Output the [x, y] coordinate of the center of the cell containing the given text.  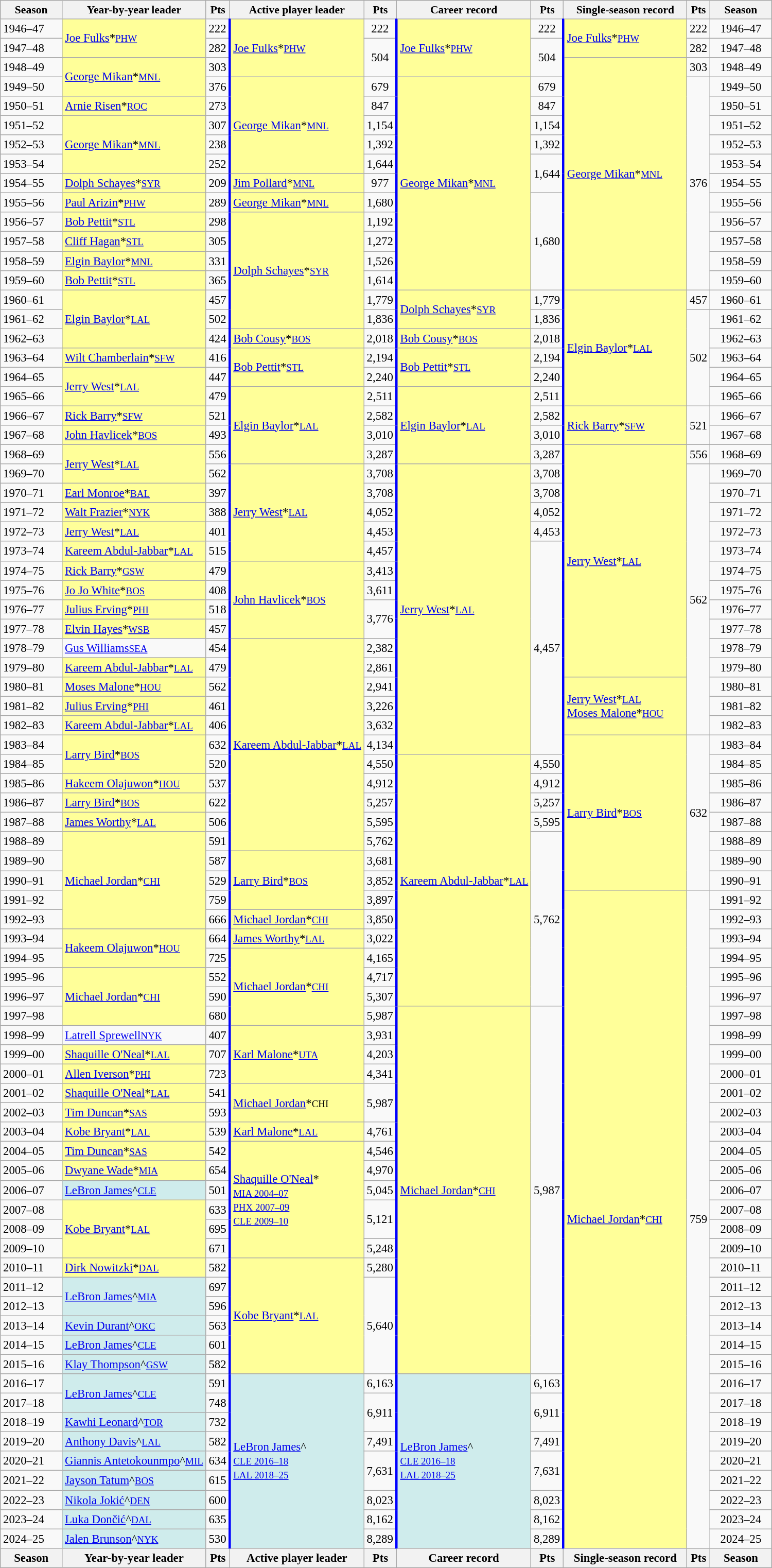
Shaquille O'Neal*MIA 2004–07PHX 2007–09CLE 2009–10 [296, 1200]
493 [218, 435]
454 [218, 648]
3,681 [380, 861]
Karl Malone*LAL [296, 1132]
666 [218, 919]
Kawhi Leonard^TOR [134, 1422]
552 [218, 977]
2,941 [380, 687]
3,632 [380, 726]
3,226 [380, 706]
680 [218, 1016]
Earl Monroe*BAL [134, 493]
Paul Arizin*PHW [134, 203]
3,776 [380, 619]
408 [218, 590]
732 [218, 1422]
209 [218, 183]
539 [218, 1132]
537 [218, 784]
4,761 [380, 1132]
622 [218, 803]
671 [218, 1248]
Gus WilliamsSEA [134, 648]
5,248 [380, 1248]
590 [218, 996]
542 [218, 1151]
273 [218, 106]
Latrell SprewellNYK [134, 1035]
4,134 [380, 745]
633 [218, 1210]
518 [218, 609]
541 [218, 1093]
331 [218, 261]
5,280 [380, 1268]
2,861 [380, 667]
601 [218, 1345]
4,203 [380, 1055]
401 [218, 532]
520 [218, 764]
3,931 [380, 1035]
587 [218, 861]
530 [218, 1539]
LeBron James^MIA [134, 1297]
3,852 [380, 881]
Wilt Chamberlain*SFW [134, 358]
2,382 [380, 648]
1,272 [380, 242]
1,192 [380, 222]
5,307 [380, 996]
3,850 [380, 919]
307 [218, 126]
664 [218, 938]
Elvin Hayes*WSB [134, 629]
305 [218, 242]
298 [218, 222]
424 [218, 338]
407 [218, 1035]
501 [218, 1190]
3,413 [380, 571]
5,121 [380, 1219]
707 [218, 1055]
515 [218, 552]
447 [218, 377]
Jayson Tatum^BOS [134, 1480]
Nikola Jokić^DEN [134, 1500]
Klay Thompson^GSW [134, 1365]
748 [218, 1403]
252 [218, 164]
365 [218, 280]
Jim Pollard*MNL [296, 183]
654 [218, 1171]
5,045 [380, 1190]
3,611 [380, 590]
4,717 [380, 977]
723 [218, 1074]
Elgin Baylor*MNL [134, 261]
563 [218, 1325]
Kevin Durant^OKC [134, 1325]
635 [218, 1519]
697 [218, 1287]
Moses Malone*HOU [134, 687]
4,165 [380, 958]
Dwyane Wade*MIA [134, 1171]
506 [218, 822]
238 [218, 145]
4,546 [380, 1151]
Giannis Antetokounmpo^MIL [134, 1461]
3,897 [380, 900]
593 [218, 1113]
Luka Dončić^DAL [134, 1519]
461 [218, 706]
Dirk Nowitzki*DAL [134, 1268]
615 [218, 1480]
596 [218, 1306]
Jerry West*LALMoses Malone*HOU [625, 707]
289 [218, 203]
695 [218, 1229]
1,614 [380, 280]
388 [218, 512]
416 [218, 358]
397 [218, 493]
Anthony Davis^LAL [134, 1442]
977 [380, 183]
4,341 [380, 1074]
Cliff Hagan*STL [134, 242]
Jo Jo White*BOS [134, 590]
406 [218, 726]
600 [218, 1500]
5,640 [380, 1325]
529 [218, 881]
Allen Iverson*PHI [134, 1074]
634 [218, 1461]
725 [218, 958]
Jalen Brunson^NYK [134, 1539]
1,526 [380, 261]
4,970 [380, 1171]
Arnie Risen*ROC [134, 106]
3,022 [380, 938]
Karl Malone*UTA [296, 1055]
Walt Frazier*NYK [134, 512]
Rick Barry*GSW [134, 571]
